Pinpoint the cell where the given text exists, returning its [x, y] midpoint coordinate. 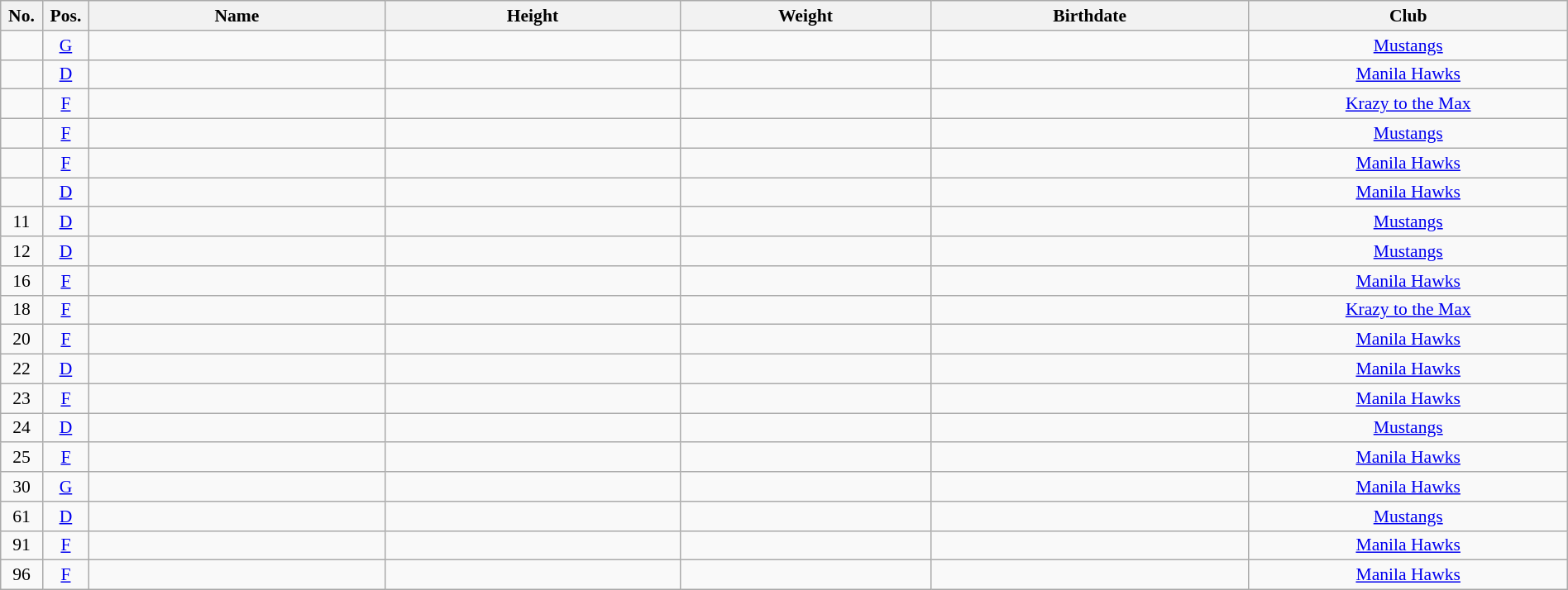
12 [22, 251]
20 [22, 340]
18 [22, 310]
96 [22, 575]
Pos. [65, 16]
24 [22, 428]
30 [22, 487]
Club [1408, 16]
Weight [806, 16]
16 [22, 281]
91 [22, 545]
61 [22, 516]
Birthdate [1090, 16]
22 [22, 369]
25 [22, 458]
11 [22, 222]
23 [22, 398]
Name [237, 16]
No. [22, 16]
Height [533, 16]
